Extract the (x, y) coordinate from the center of the cell holding the provided text.  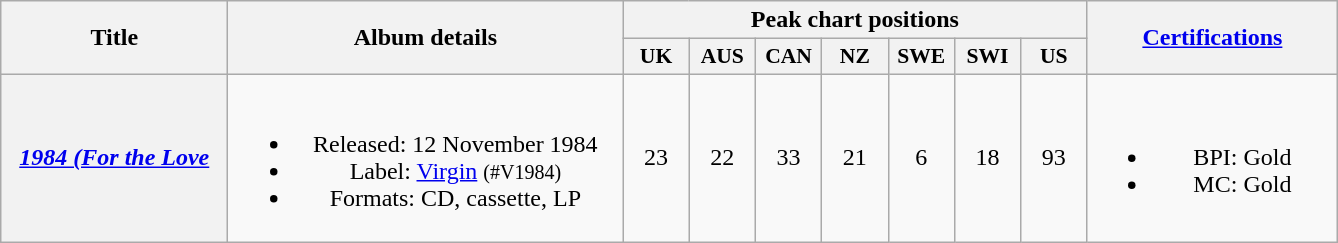
SWI (987, 57)
33 (788, 158)
22 (722, 158)
Certifications (1212, 38)
Album details (426, 38)
23 (656, 158)
6 (921, 158)
NZ (855, 57)
US (1054, 57)
CAN (788, 57)
18 (987, 158)
AUS (722, 57)
Released: 12 November 1984Label: Virgin (#V1984)Formats: CD, cassette, LP (426, 158)
BPI: GoldMC: Gold (1212, 158)
UK (656, 57)
SWE (921, 57)
93 (1054, 158)
Title (114, 38)
1984 (For the Love (114, 158)
Peak chart positions (855, 20)
21 (855, 158)
